Capture the cell that displays the provided text and extract its [X, Y] central coordinate. 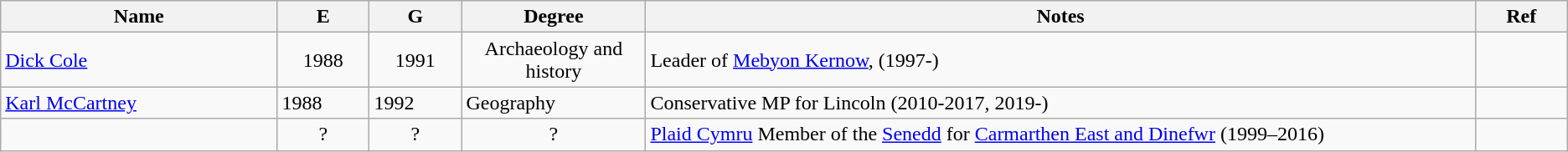
Conservative MP for Lincoln (2010-2017, 2019-) [1060, 103]
Archaeology and history [554, 60]
Plaid Cymru Member of the Senedd for Carmarthen East and Dinefwr (1999–2016) [1060, 134]
Name [139, 17]
Ref [1521, 17]
1991 [415, 60]
Karl McCartney [139, 103]
Degree [554, 17]
Leader of Mebyon Kernow, (1997-) [1060, 60]
G [415, 17]
1992 [415, 103]
Dick Cole [139, 60]
Notes [1060, 17]
E [323, 17]
Geography [554, 103]
